Extract the [X, Y] coordinate from the center of the cell holding the provided text.  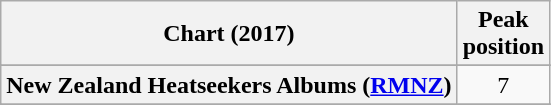
New Zealand Heatseekers Albums (RMNZ) [229, 85]
7 [503, 85]
Peak position [503, 34]
Chart (2017) [229, 34]
